From the cell containing the given text, extract its center point as (X, Y) coordinate. 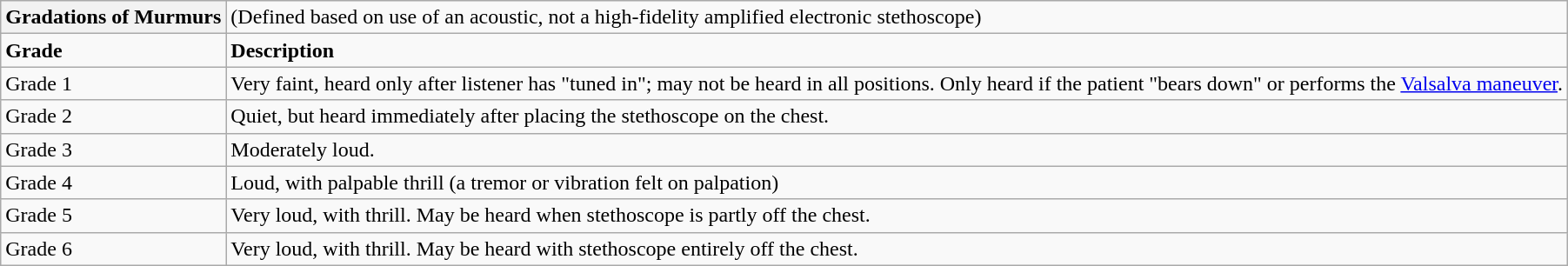
(Defined based on use of an acoustic, not a high-fidelity amplified electronic stethoscope) (897, 17)
Grade 4 (113, 183)
Grade (113, 50)
Quiet, but heard immediately after placing the stethoscope on the chest. (897, 116)
Grade 2 (113, 116)
Grade 6 (113, 249)
Grade 5 (113, 216)
Moderately loud. (897, 150)
Description (897, 50)
Very loud, with thrill. May be heard with stethoscope entirely off the chest. (897, 249)
Grade 1 (113, 83)
Very loud, with thrill. May be heard when stethoscope is partly off the chest. (897, 216)
Loud, with palpable thrill (a tremor or vibration felt on palpation) (897, 183)
Grade 3 (113, 150)
Gradations of Murmurs (113, 17)
